Capture the cell that displays the provided text and extract its (X, Y) central coordinate. 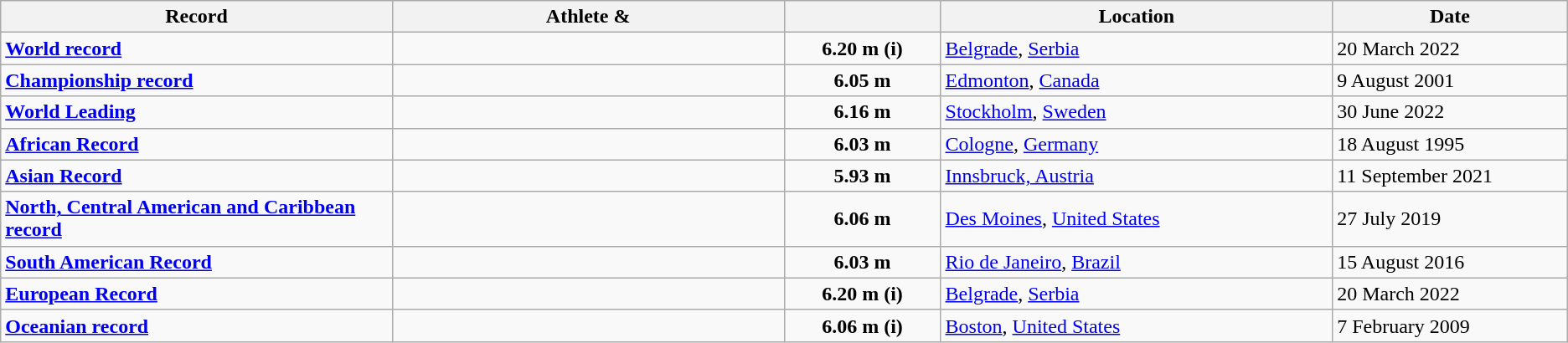
30 June 2022 (1451, 112)
World Leading (197, 112)
6.16 m (863, 112)
Record (197, 17)
Location (1137, 17)
Athlete & (588, 17)
South American Record (197, 262)
7 February 2009 (1451, 325)
Championship record (197, 80)
27 July 2019 (1451, 219)
Des Moines, United States (1137, 219)
18 August 1995 (1451, 144)
Innsbruck, Austria (1137, 176)
9 August 2001 (1451, 80)
Rio de Janeiro, Brazil (1137, 262)
5.93 m (863, 176)
15 August 2016 (1451, 262)
Boston, United States (1137, 325)
Asian Record (197, 176)
Date (1451, 17)
Edmonton, Canada (1137, 80)
6.06 m (863, 219)
Stockholm, Sweden (1137, 112)
6.06 m (i) (863, 325)
Cologne, Germany (1137, 144)
European Record (197, 294)
World record (197, 49)
11 September 2021 (1451, 176)
6.05 m (863, 80)
North, Central American and Caribbean record (197, 219)
African Record (197, 144)
Oceanian record (197, 325)
